Return (X, Y) of the center of cell containing provided text 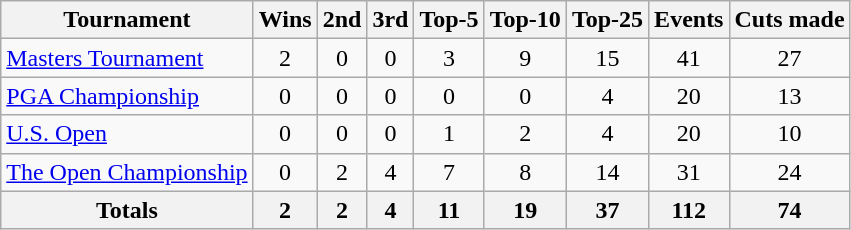
Tournament (127, 20)
27 (790, 58)
11 (449, 210)
19 (525, 210)
Masters Tournament (127, 58)
PGA Championship (127, 96)
Totals (127, 210)
1 (449, 134)
7 (449, 172)
41 (689, 58)
Cuts made (790, 20)
Top-10 (525, 20)
Top-25 (607, 20)
Wins (285, 20)
9 (525, 58)
14 (607, 172)
3rd (390, 20)
10 (790, 134)
U.S. Open (127, 134)
15 (607, 58)
The Open Championship (127, 172)
31 (689, 172)
Top-5 (449, 20)
74 (790, 210)
3 (449, 58)
Events (689, 20)
13 (790, 96)
112 (689, 210)
8 (525, 172)
2nd (342, 20)
24 (790, 172)
37 (607, 210)
